Provide the (X, Y) coordinate of the cell's center where the given text is located.  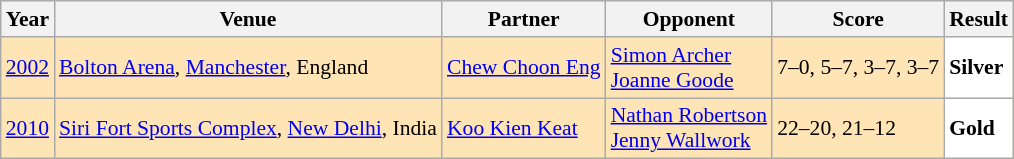
Result (978, 19)
Venue (248, 19)
Bolton Arena, Manchester, England (248, 68)
Opponent (690, 19)
Gold (978, 128)
Year (28, 19)
22–20, 21–12 (858, 128)
Nathan Robertson Jenny Wallwork (690, 128)
Simon Archer Joanne Goode (690, 68)
7–0, 5–7, 3–7, 3–7 (858, 68)
Partner (524, 19)
2010 (28, 128)
Score (858, 19)
2002 (28, 68)
Koo Kien Keat (524, 128)
Chew Choon Eng (524, 68)
Silver (978, 68)
Siri Fort Sports Complex, New Delhi, India (248, 128)
